Determine the [X, Y] coordinate at the center of the cell enclosing the given text.  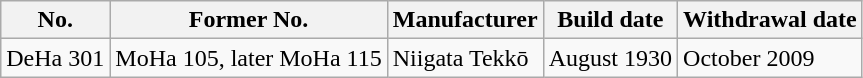
Former No. [248, 20]
Manufacturer [465, 20]
Withdrawal date [770, 20]
Niigata Tekkō [465, 58]
MoHa 105, later MoHa 115 [248, 58]
Build date [610, 20]
August 1930 [610, 58]
October 2009 [770, 58]
DeHa 301 [56, 58]
No. [56, 20]
